Return (X, Y) of the center of cell containing provided text 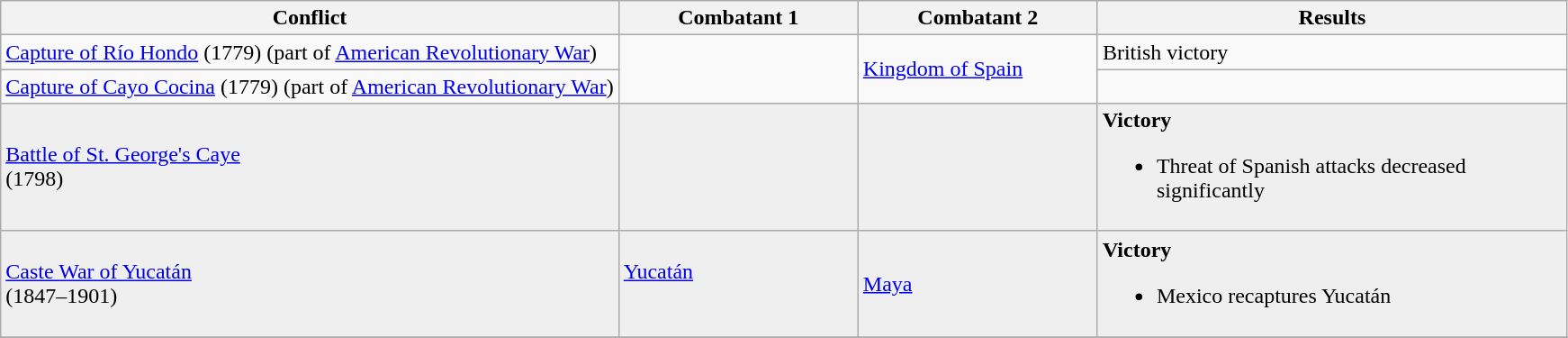
Battle of St. George's Caye(1798) (310, 167)
Caste War of Yucatán(1847–1901) (310, 283)
Capture of Cayo Cocina (1779) (part of American Revolutionary War) (310, 87)
VictoryThreat of Spanish attacks decreased significantly (1332, 167)
Kingdom of Spain (978, 69)
Yucatán (738, 283)
Results (1332, 18)
VictoryMexico recaptures Yucatán (1332, 283)
Conflict (310, 18)
British victory (1332, 52)
Combatant 2 (978, 18)
Maya (978, 283)
Capture of Río Hondo (1779) (part of American Revolutionary War) (310, 52)
Combatant 1 (738, 18)
